For the text-containing cell, return its midpoint in (x, y) coordinate format. 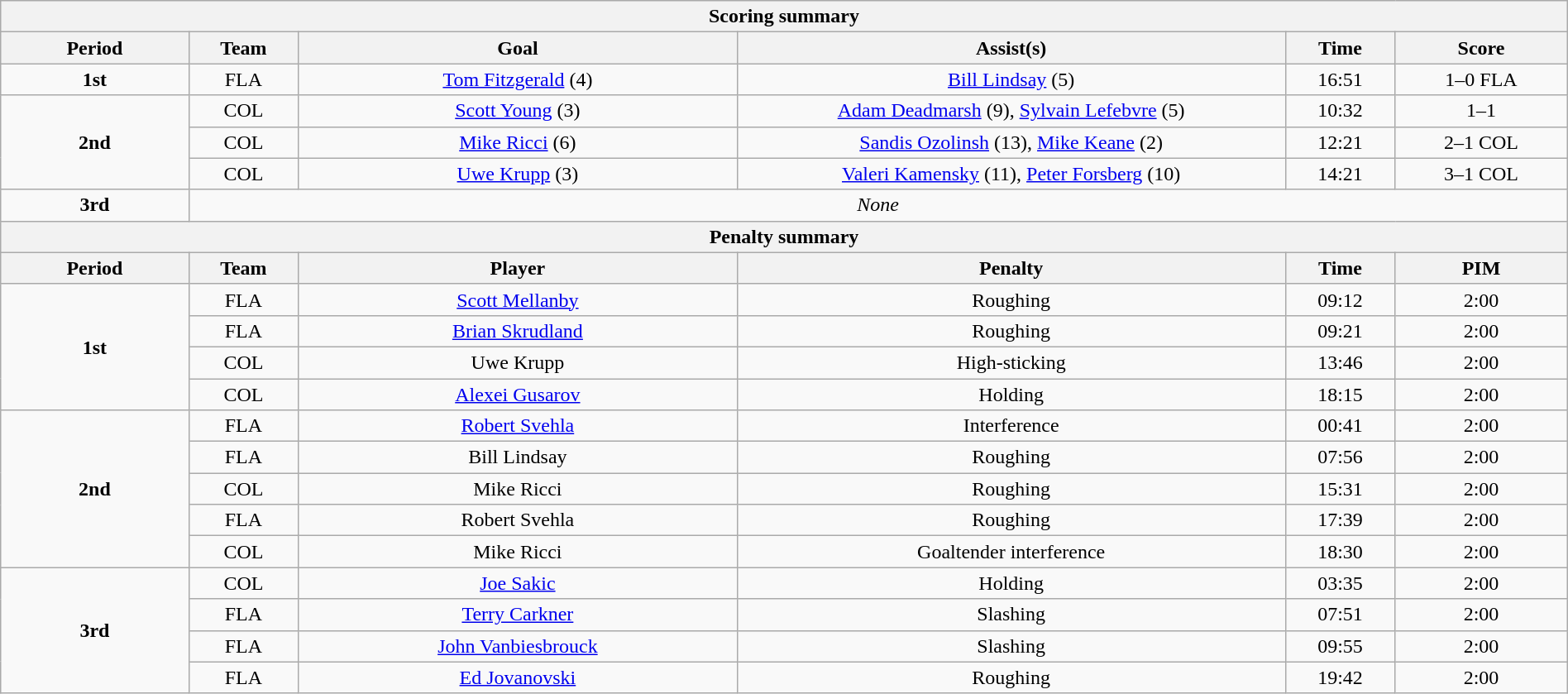
2–1 COL (1481, 142)
18:30 (1340, 552)
Scoring summary (784, 17)
Alexei Gusarov (518, 395)
Terry Carkner (518, 615)
18:15 (1340, 395)
John Vanbiesbrouck (518, 646)
12:21 (1340, 142)
Scott Mellanby (518, 299)
Interference (1011, 426)
1–0 FLA (1481, 79)
Assist(s) (1011, 48)
Joe Sakic (518, 583)
09:12 (1340, 299)
00:41 (1340, 426)
15:31 (1340, 489)
Uwe Krupp (518, 362)
19:42 (1340, 677)
Scott Young (3) (518, 111)
Player (518, 268)
Ed Jovanovski (518, 677)
None (878, 205)
Adam Deadmarsh (9), Sylvain Lefebvre (5) (1011, 111)
09:55 (1340, 646)
07:51 (1340, 615)
Penalty (1011, 268)
03:35 (1340, 583)
1–1 (1481, 111)
Goaltender interference (1011, 552)
07:56 (1340, 457)
16:51 (1340, 79)
Penalty summary (784, 237)
Uwe Krupp (3) (518, 174)
Tom Fitzgerald (4) (518, 79)
13:46 (1340, 362)
Goal (518, 48)
Brian Skrudland (518, 331)
17:39 (1340, 520)
Score (1481, 48)
Sandis Ozolinsh (13), Mike Keane (2) (1011, 142)
09:21 (1340, 331)
14:21 (1340, 174)
Bill Lindsay (5) (1011, 79)
Valeri Kamensky (11), Peter Forsberg (10) (1011, 174)
PIM (1481, 268)
Mike Ricci (6) (518, 142)
High-sticking (1011, 362)
Bill Lindsay (518, 457)
10:32 (1340, 111)
3–1 COL (1481, 174)
